Scan for the cell matching the given text and deliver its [X, Y] coordinate at center. 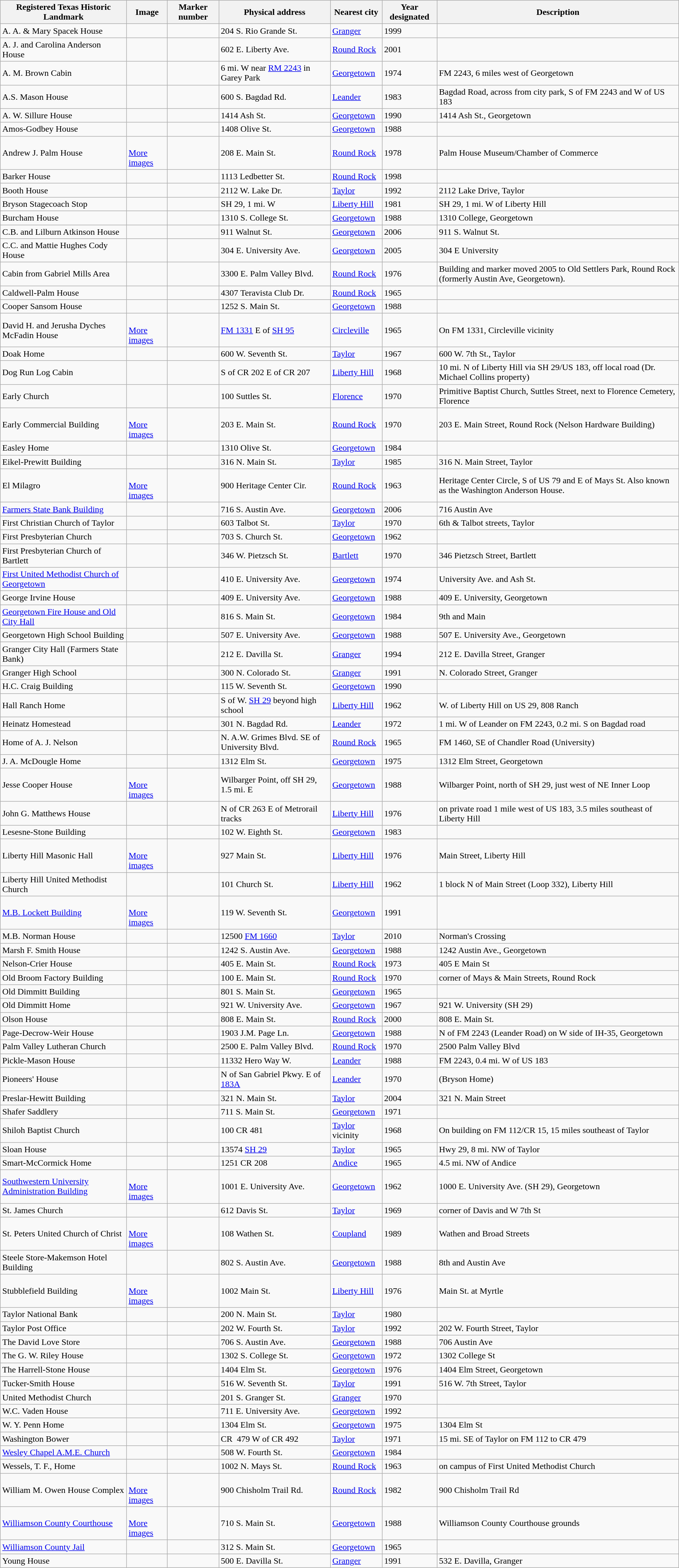
Pioneers' House [63, 1079]
405 E. Main St. [274, 964]
S of W. SH 29 beyond high school [274, 705]
Granger City Hall (Farmers State Bank) [63, 654]
2005 [409, 250]
W. of Liberty Hill on US 29, 808 Ranch [558, 705]
212 E. Davilla St. [274, 654]
1 mi. W of Leander on FM 2243, 0.2 mi. S on Bagdad road [558, 724]
Hall Ranch Home [63, 705]
2500 Palm Valley Blvd [558, 1047]
Wesley Chapel A.M.E. Church [63, 1453]
SH 29, 1 mi. W [274, 204]
A. J. and Carolina Anderson House [63, 49]
516 W. 7th Street, Taylor [558, 1383]
CR 479 W of CR 492 [274, 1438]
El Milagro [63, 485]
300 N. Colorado St. [274, 673]
Marker number [193, 12]
Burcham House [63, 218]
1252 S. Main St. [274, 307]
S of CR 202 E of CR 207 [274, 372]
Wilbarger Point, north of SH 29, just west of NE Inner Loop [558, 785]
4.5 mi. NW of Andice [558, 1163]
801 S. Main St. [274, 992]
703 S. Church St. [274, 537]
12500 FM 1660 [274, 936]
115 W. Seventh St. [274, 686]
William M. Owen House Complex [63, 1490]
Coupland [356, 1234]
346 Pietzsch Street, Bartlett [558, 555]
Easley Home [63, 448]
10 mi. N of Liberty Hill via SH 29/US 183, off local road (Dr. Michael Collins property) [558, 372]
1994 [409, 654]
on private road 1 mile west of US 183, 3.5 miles southeast of Liberty Hill [558, 813]
Nelson-Crier House [63, 964]
204 S. Rio Grande St. [274, 31]
1310 Olive St. [274, 448]
Tucker-Smith House [63, 1383]
Circleville [356, 330]
Pickle-Mason House [63, 1060]
Doak Home [63, 354]
9th and Main [558, 617]
N of FM 2243 (Leander Road) on W side of IH-35, Georgetown [558, 1033]
Preslar-Hewitt Building [63, 1098]
Early Commercial Building [63, 424]
2112 W. Lake Dr. [274, 190]
201 S. Granger St. [274, 1397]
8th and Austin Ave [558, 1263]
911 Walnut St. [274, 232]
312 S. Main St. [274, 1547]
508 W. Fourth St. [274, 1453]
100 CR 481 [274, 1130]
Wathen and Broad Streets [558, 1234]
602 E. Liberty Ave. [274, 49]
On building on FM 112/CR 15, 15 miles southeast of Taylor [558, 1130]
Taylor National Bank [63, 1314]
202 W. Fourth St. [274, 1328]
1242 Austin Ave., Georgetown [558, 950]
FM 1331 E of SH 95 [274, 330]
900 Chisholm Trail Rd. [274, 1490]
Wessels, T. F., Home [63, 1466]
Taylor vicinity [356, 1130]
1000 E. University Ave. (SH 29), Georgetown [558, 1187]
1002 Main St. [274, 1291]
Page-Decrow-Weir House [63, 1033]
2010 [409, 936]
Bagdad Road, across from city park, S of FM 2243 and W of US 183 [558, 97]
1242 S. Austin Ave. [274, 950]
Palm Valley Lutheran Church [63, 1047]
Shiloh Baptist Church [63, 1130]
Barker House [63, 176]
11332 Hero Way W. [274, 1060]
507 E. University Ave., Georgetown [558, 635]
900 Heritage Center Cir. [274, 485]
The Harrell-Stone House [63, 1370]
1408 Olive St. [274, 129]
321 N. Main Street [558, 1098]
First Presbyterian Church [63, 537]
405 E Main St [558, 964]
Palm House Museum/Chamber of Commerce [558, 153]
N. Colorado Street, Granger [558, 673]
108 Wathen St. [274, 1234]
1304 Elm St [558, 1425]
Young House [63, 1561]
Early Church [63, 396]
J. A. McDougle Home [63, 761]
1312 Elm St. [274, 761]
C.B. and Lilburn Atkinson House [63, 232]
101 Church St. [274, 884]
University Ave. and Ash St. [558, 579]
1310 College, Georgetown [558, 218]
200 N. Main St. [274, 1314]
202 W. Fourth Street, Taylor [558, 1328]
A. A. & Mary Spacek House [63, 31]
1 block N of Main Street (Loop 332), Liberty Hill [558, 884]
711 E. University Ave. [274, 1411]
C.C. and Mattie Hughes Cody House [63, 250]
Marsh F. Smith House [63, 950]
Norman's Crossing [558, 936]
Heritage Center Circle, S of US 79 and E of Mays St. Also known as the Washington Anderson House. [558, 485]
Lesesne-Stone Building [63, 832]
1414 Ash St. [274, 115]
816 S. Main St. [274, 617]
Georgetown High School Building [63, 635]
Sloan House [63, 1149]
Shafer Saddlery [63, 1112]
1304 Elm St. [274, 1425]
1404 Elm Street, Georgetown [558, 1370]
FM 1460, SE of Chandler Road (University) [558, 742]
First Presbyterian Church of Bartlett [63, 555]
N. A.W. Grimes Blvd. SE of University Blvd. [274, 742]
Bryson Stagecoach Stop [63, 204]
1001 E. University Ave. [274, 1187]
Primitive Baptist Church, Suttles Street, next to Florence Cemetery, Florence [558, 396]
516 W. Seventh St. [274, 1383]
N of CR 263 E of Metrorail tracks [274, 813]
6 mi. W near RM 2243 in Garey Park [274, 73]
304 E University [558, 250]
Granger High School [63, 673]
921 W. University (SH 29) [558, 1005]
1404 Elm St. [274, 1370]
1989 [409, 1234]
2000 [409, 1019]
Dog Run Log Cabin [63, 372]
Old Broom Factory Building [63, 978]
3300 E. Palm Valley Blvd. [274, 274]
1981 [409, 204]
612 Davis St. [274, 1210]
1414 Ash St., Georgetown [558, 115]
706 Austin Ave [558, 1342]
Physical address [274, 12]
David H. and Jerusha Dyches McFadin House [63, 330]
on campus of First United Methodist Church [558, 1466]
Washington Bower [63, 1438]
Image [147, 12]
Bartlett [356, 555]
1980 [409, 1314]
The G. W. Riley House [63, 1356]
Hwy 29, 8 mi. NW of Taylor [558, 1149]
900 Chisholm Trail Rd [558, 1490]
1302 S. College St. [274, 1356]
2001 [409, 49]
711 S. Main St. [274, 1112]
Heinatz Homestead [63, 724]
St. Peters United Church of Christ [63, 1234]
The David Love Store [63, 1342]
(Bryson Home) [558, 1079]
Registered Texas Historic Landmark [63, 12]
6th & Talbot streets, Taylor [558, 523]
1903 J.M. Page Ln. [274, 1033]
921 W. University Ave. [274, 1005]
911 S. Walnut St. [558, 232]
603 Talbot St. [274, 523]
Andice [356, 1163]
1978 [409, 153]
Nearest city [356, 12]
212 E. Davilla Street, Granger [558, 654]
301 N. Bagdad Rd. [274, 724]
M.B. Norman House [63, 936]
Williamson County Courthouse grounds [558, 1523]
203 E. Main Street, Round Rock (Nelson Hardware Building) [558, 424]
W.C. Vaden House [63, 1411]
On FM 1331, Circleville vicinity [558, 330]
1113 Ledbetter St. [274, 176]
208 E. Main St. [274, 153]
716 S. Austin Ave. [274, 509]
Olson House [63, 1019]
Main Street, Liberty Hill [558, 855]
600 W. Seventh St. [274, 354]
Old Dimmitt Home [63, 1005]
532 E. Davilla, Granger [558, 1561]
Williamson County Courthouse [63, 1523]
1985 [409, 462]
102 W. Eighth St. [274, 832]
1998 [409, 176]
George Irvine House [63, 598]
409 E. University Ave. [274, 598]
M.B. Lockett Building [63, 913]
N of San Gabriel Pkwy. E of 183A [274, 1079]
Description [558, 12]
Caldwell-Palm House [63, 293]
2500 E. Palm Valley Blvd. [274, 1047]
W. Y. Penn Home [63, 1425]
927 Main St. [274, 855]
Liberty Hill Masonic Hall [63, 855]
1969 [409, 1210]
409 E. University, Georgetown [558, 598]
Smart-McCormick Home [63, 1163]
John G. Matthews House [63, 813]
304 E. University Ave. [274, 250]
Steele Store-Makemson Hotel Building [63, 1263]
Southwestern University Administration Building [63, 1187]
Main St. at Myrtle [558, 1291]
500 E. Davilla St. [274, 1561]
United Methodist Church [63, 1397]
Liberty Hill United Methodist Church [63, 884]
15 mi. SE of Taylor on FM 112 to CR 479 [558, 1438]
346 W. Pietzsch St. [274, 555]
1002 N. Mays St. [274, 1466]
100 E. Main St. [274, 978]
13574 SH 29 [274, 1149]
100 Suttles St. [274, 396]
Wilbarger Point, off SH 29, 1.5 mi. E [274, 785]
1302 College St [558, 1356]
Booth House [63, 190]
SH 29, 1 mi. W of Liberty Hill [558, 204]
Jesse Cooper House [63, 785]
600 W. 7th St., Taylor [558, 354]
1973 [409, 964]
corner of Davis and W 7th St [558, 1210]
H.C. Craig Building [63, 686]
St. James Church [63, 1210]
corner of Mays & Main Streets, Round Rock [558, 978]
Building and marker moved 2005 to Old Settlers Park, Round Rock (formerly Austin Ave, Georgetown). [558, 274]
1310 S. College St. [274, 218]
706 S. Austin Ave. [274, 1342]
Williamson County Jail [63, 1547]
Year designated [409, 12]
First Christian Church of Taylor [63, 523]
203 E. Main St. [274, 424]
A. M. Brown Cabin [63, 73]
600 S. Bagdad Rd. [274, 97]
Eikel-Prewitt Building [63, 462]
Old Dimmitt Building [63, 992]
Andrew J. Palm House [63, 153]
Florence [356, 396]
716 Austin Ave [558, 509]
FM 2243, 0.4 mi. W of US 183 [558, 1060]
316 N. Main Street, Taylor [558, 462]
321 N. Main St. [274, 1098]
2004 [409, 1098]
Stubblefield Building [63, 1291]
Georgetown Fire House and Old City Hall [63, 617]
802 S. Austin Ave. [274, 1263]
119 W. Seventh St. [274, 913]
First United Methodist Church of Georgetown [63, 579]
1312 Elm Street, Georgetown [558, 761]
2112 Lake Drive, Taylor [558, 190]
316 N. Main St. [274, 462]
4307 Teravista Club Dr. [274, 293]
Amos-Godbey House [63, 129]
1982 [409, 1490]
1251 CR 208 [274, 1163]
Taylor Post Office [63, 1328]
Cabin from Gabriel Mills Area [63, 274]
A.S. Mason House [63, 97]
A. W. Sillure House [63, 115]
710 S. Main St. [274, 1523]
1999 [409, 31]
Farmers State Bank Building [63, 509]
Home of A. J. Nelson [63, 742]
Cooper Sansom House [63, 307]
FM 2243, 6 miles west of Georgetown [558, 73]
507 E. University Ave. [274, 635]
410 E. University Ave. [274, 579]
